Determine the [X, Y] coordinate at the center of the cell enclosing the given text.  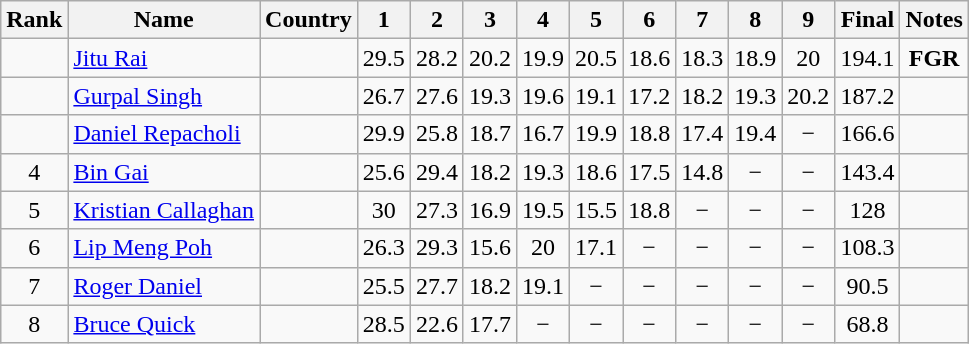
16.9 [490, 210]
143.4 [868, 172]
17.1 [596, 248]
9 [808, 20]
194.1 [868, 58]
Lip Meng Poh [164, 248]
26.3 [384, 248]
14.8 [702, 172]
25.6 [384, 172]
1 [384, 20]
108.3 [868, 248]
Country [309, 20]
Roger Daniel [164, 286]
30 [384, 210]
Kristian Callaghan [164, 210]
19.4 [756, 134]
Name [164, 20]
Bruce Quick [164, 324]
15.6 [490, 248]
18.3 [702, 58]
25.5 [384, 286]
128 [868, 210]
25.8 [436, 134]
3 [490, 20]
187.2 [868, 96]
Final [868, 20]
29.5 [384, 58]
27.3 [436, 210]
FGR [934, 58]
16.7 [542, 134]
Jitu Rai [164, 58]
29.9 [384, 134]
Bin Gai [164, 172]
28.5 [384, 324]
29.3 [436, 248]
19.5 [542, 210]
17.4 [702, 134]
15.5 [596, 210]
90.5 [868, 286]
18.9 [756, 58]
166.6 [868, 134]
Gurpal Singh [164, 96]
19.6 [542, 96]
68.8 [868, 324]
Daniel Repacholi [164, 134]
18.7 [490, 134]
Rank [34, 20]
27.6 [436, 96]
26.7 [384, 96]
17.7 [490, 324]
20.5 [596, 58]
29.4 [436, 172]
17.5 [650, 172]
28.2 [436, 58]
Notes [934, 20]
2 [436, 20]
22.6 [436, 324]
27.7 [436, 286]
17.2 [650, 96]
